Scan for the cell matching the given text and deliver its [x, y] coordinate at center. 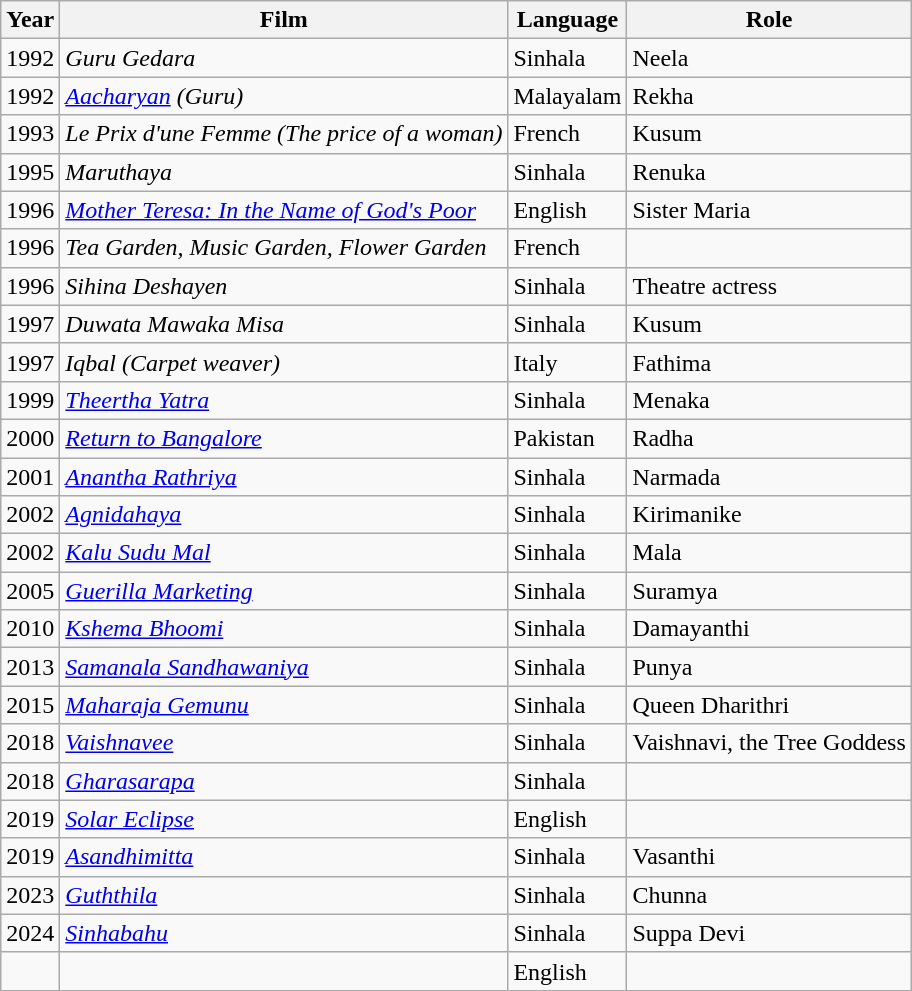
Solar Eclipse [284, 819]
2000 [30, 438]
Mother Teresa: In the Name of God's Poor [284, 210]
Suppa Devi [769, 933]
Duwata Mawaka Misa [284, 324]
Maharaja Gemunu [284, 705]
Rekha [769, 96]
2015 [30, 705]
Menaka [769, 400]
Suramya [769, 591]
Vaishnavee [284, 743]
Gharasarapa [284, 781]
Guru Gedara [284, 58]
Vaishnavi, the Tree Goddess [769, 743]
Theatre actress [769, 286]
Year [30, 20]
Radha [769, 438]
Malayalam [568, 96]
Neela [769, 58]
Damayanthi [769, 629]
Theertha Yatra [284, 400]
Vasanthi [769, 857]
Sister Maria [769, 210]
Italy [568, 362]
Maruthaya [284, 172]
1995 [30, 172]
2013 [30, 667]
2005 [30, 591]
Pakistan [568, 438]
Chunna [769, 895]
Narmada [769, 477]
Sihina Deshayen [284, 286]
Le Prix d'une Femme (The price of a woman) [284, 134]
1999 [30, 400]
Queen Dharithri [769, 705]
2001 [30, 477]
Anantha Rathriya [284, 477]
Kalu Sudu Mal [284, 553]
2010 [30, 629]
Role [769, 20]
Iqbal (Carpet weaver) [284, 362]
1993 [30, 134]
2024 [30, 933]
Return to Bangalore [284, 438]
Guerilla Marketing [284, 591]
Punya [769, 667]
Agnidahaya [284, 515]
Film [284, 20]
2023 [30, 895]
Kshema Bhoomi [284, 629]
Fathima [769, 362]
Aacharyan (Guru) [284, 96]
Mala [769, 553]
Sinhabahu [284, 933]
Renuka [769, 172]
Guththila [284, 895]
Language [568, 20]
Tea Garden, Music Garden, Flower Garden [284, 248]
Asandhimitta [284, 857]
Samanala Sandhawaniya [284, 667]
Kirimanike [769, 515]
